Find where the given text appears and provide that cell's center as [X, Y] coordinate. 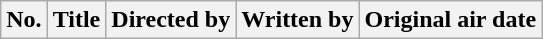
Title [76, 20]
Written by [298, 20]
Original air date [450, 20]
No. [24, 20]
Directed by [171, 20]
